Provide the (x, y) coordinate of the cell's center where the given text is located.  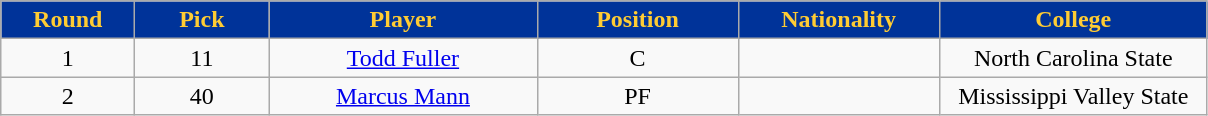
Player (403, 20)
11 (202, 58)
Marcus Mann (403, 96)
Todd Fuller (403, 58)
C (638, 58)
2 (68, 96)
1 (68, 58)
Round (68, 20)
40 (202, 96)
Pick (202, 20)
North Carolina State (1073, 58)
College (1073, 20)
Nationality (838, 20)
Position (638, 20)
PF (638, 96)
Mississippi Valley State (1073, 96)
